Output the (X, Y) coordinate of the center of the cell containing the given text.  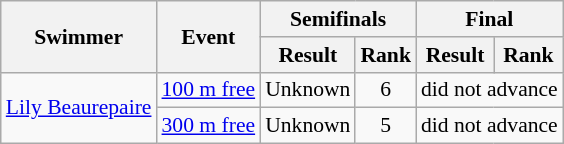
Swimmer (79, 36)
100 m free (209, 90)
6 (386, 90)
Final (490, 19)
5 (386, 126)
Lily Beaurepaire (79, 108)
Event (209, 36)
Semifinals (338, 19)
300 m free (209, 126)
